Return [X, Y] of the center of cell containing provided text 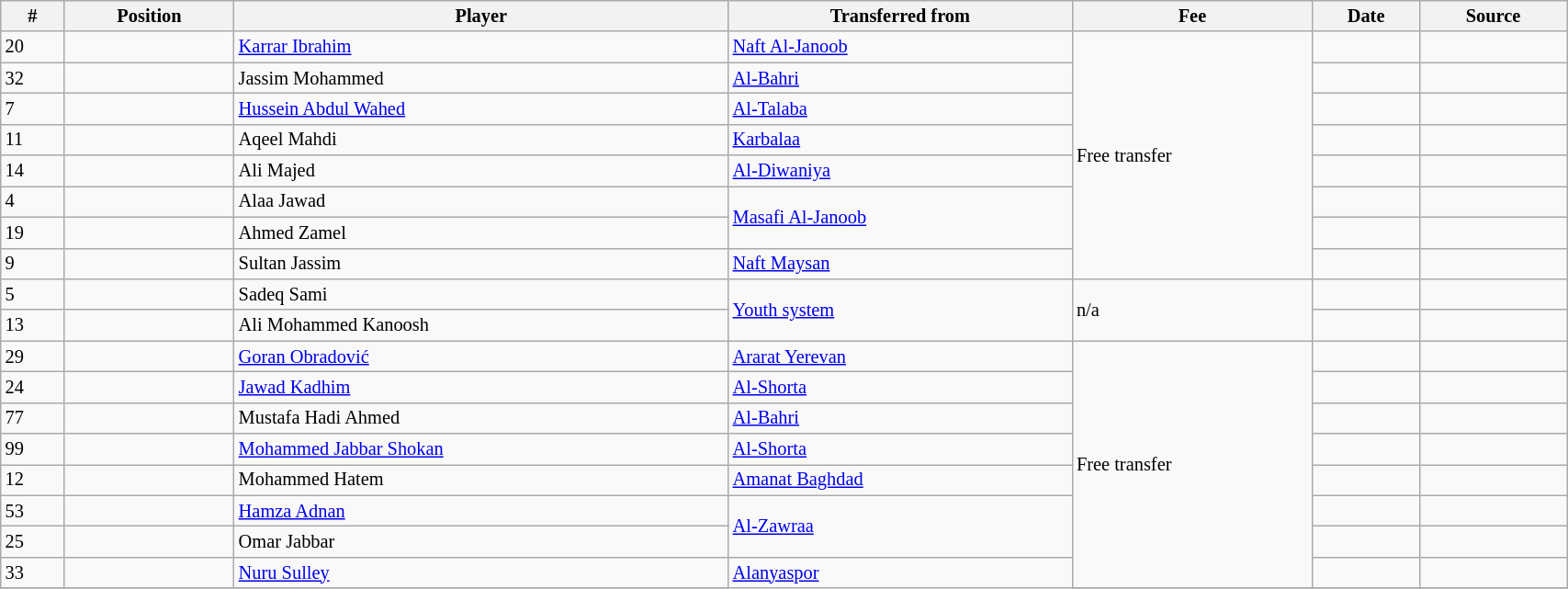
13 [33, 325]
Position [149, 16]
12 [33, 480]
77 [33, 418]
Player [481, 16]
Alaa Jawad [481, 201]
Date [1367, 16]
29 [33, 357]
Naft Maysan [900, 264]
Ahmed Zamel [481, 232]
Naft Al-Janoob [900, 47]
99 [33, 449]
14 [33, 171]
Hussein Abdul Wahed [481, 108]
Jassim Mohammed [481, 78]
Amanat Baghdad [900, 480]
Masafi Al-Janoob [900, 217]
Jawad Kadhim [481, 387]
Mustafa Hadi Ahmed [481, 418]
Hamza Adnan [481, 511]
24 [33, 387]
Karrar Ibrahim [481, 47]
7 [33, 108]
Source [1493, 16]
Ali Mohammed Kanoosh [481, 325]
Omar Jabbar [481, 541]
5 [33, 294]
Al-Talaba [900, 108]
Ararat Yerevan [900, 357]
n/a [1192, 309]
9 [33, 264]
Fee [1192, 16]
Mohammed Hatem [481, 480]
19 [33, 232]
Al-Diwaniya [900, 171]
Sadeq Sami [481, 294]
Aqeel Mahdi [481, 140]
Karbalaa [900, 140]
Al-Zawraa [900, 526]
Sultan Jassim [481, 264]
Mohammed Jabbar Shokan [481, 449]
Ali Majed [481, 171]
Alanyaspor [900, 572]
4 [33, 201]
Goran Obradović [481, 357]
# [33, 16]
33 [33, 572]
53 [33, 511]
11 [33, 140]
25 [33, 541]
Youth system [900, 309]
20 [33, 47]
Nuru Sulley [481, 572]
Transferred from [900, 16]
32 [33, 78]
